Determine the [X, Y] coordinate at the center of the cell enclosing the given text.  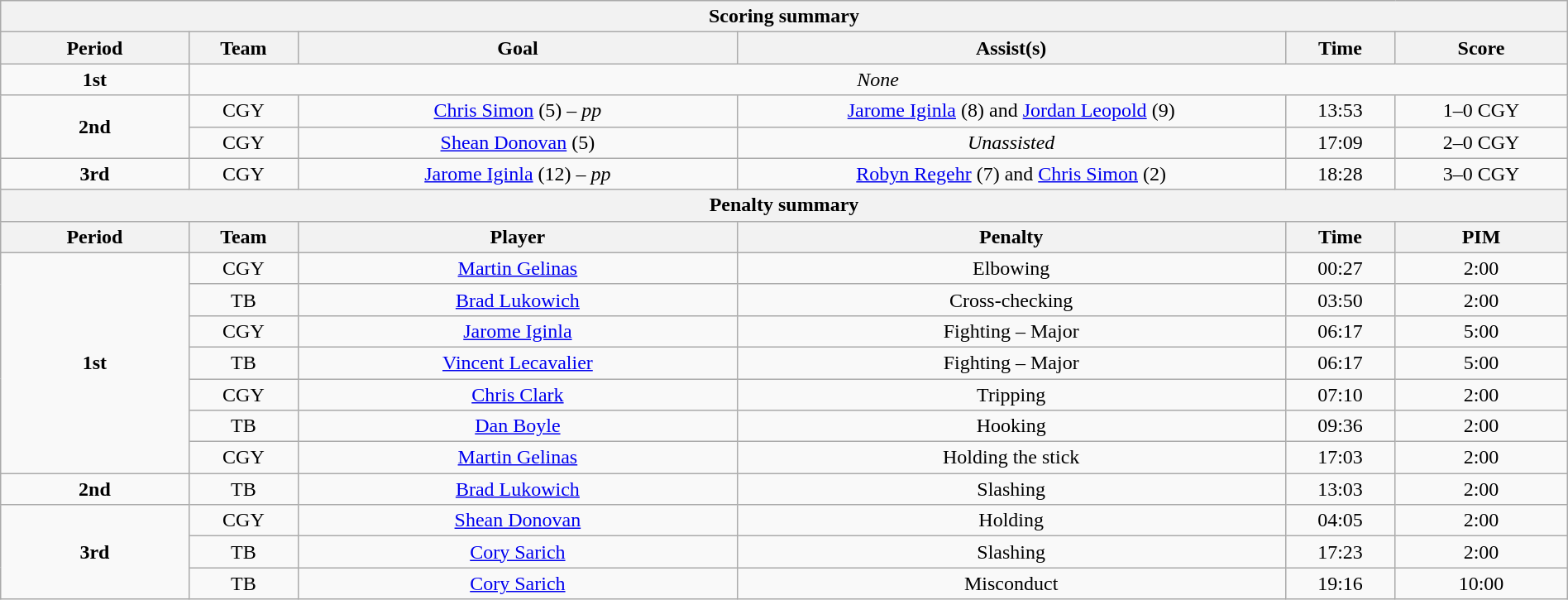
Shean Donovan [518, 521]
None [878, 79]
1–0 CGY [1481, 111]
Shean Donovan (5) [518, 142]
03:50 [1340, 300]
Goal [518, 48]
Jarome Iginla (12) – pp [518, 174]
04:05 [1340, 521]
Tripping [1011, 395]
00:27 [1340, 268]
Penalty [1011, 237]
2–0 CGY [1481, 142]
10:00 [1481, 583]
Vincent Lecavalier [518, 362]
Unassisted [1011, 142]
Jarome Iginla [518, 331]
Jarome Iginla (8) and Jordan Leopold (9) [1011, 111]
18:28 [1340, 174]
Player [518, 237]
13:03 [1340, 489]
Elbowing [1011, 268]
Hooking [1011, 426]
17:03 [1340, 458]
Misconduct [1011, 583]
13:53 [1340, 111]
Scoring summary [784, 17]
17:23 [1340, 552]
Holding [1011, 521]
Assist(s) [1011, 48]
Chris Simon (5) – pp [518, 111]
Chris Clark [518, 395]
Score [1481, 48]
Holding the stick [1011, 458]
PIM [1481, 237]
19:16 [1340, 583]
07:10 [1340, 395]
Cross-checking [1011, 300]
Robyn Regehr (7) and Chris Simon (2) [1011, 174]
Dan Boyle [518, 426]
09:36 [1340, 426]
3–0 CGY [1481, 174]
17:09 [1340, 142]
Penalty summary [784, 205]
